Capture the cell that displays the provided text and extract its [X, Y] central coordinate. 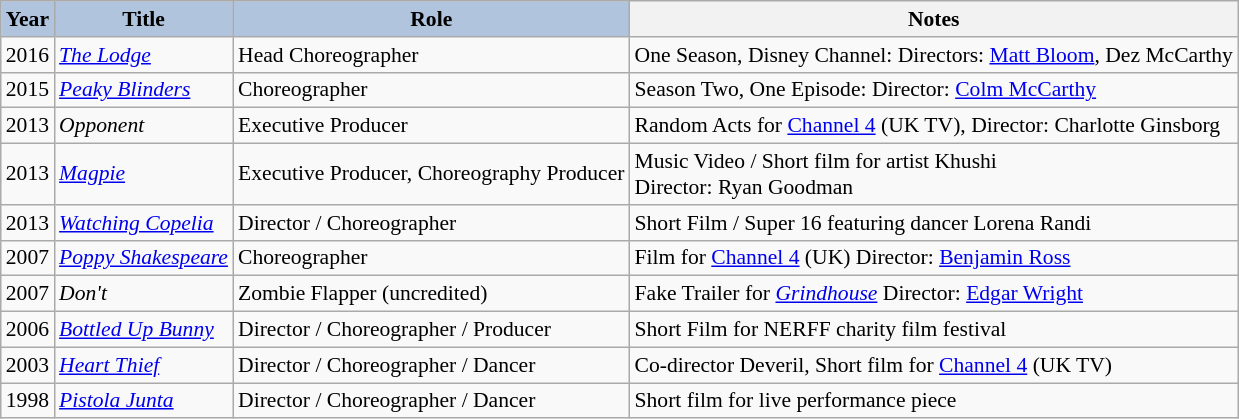
Director / Choreographer [431, 223]
Year [28, 19]
Zombie Flapper (uncredited) [431, 294]
Magpie [144, 174]
Notes [934, 19]
Bottled Up Bunny [144, 330]
Pistola Junta [144, 401]
2016 [28, 55]
Director / Choreographer / Producer [431, 330]
2015 [28, 90]
Role [431, 19]
Head Choreographer [431, 55]
Short film for live performance piece [934, 401]
Heart Thief [144, 365]
One Season, Disney Channel: Directors: Matt Bloom, Dez McCarthy [934, 55]
Peaky Blinders [144, 90]
Title [144, 19]
Film for Channel 4 (UK) Director: Benjamin Ross [934, 258]
Executive Producer [431, 126]
2003 [28, 365]
Fake Trailer for Grindhouse Director: Edgar Wright [934, 294]
Short Film / Super 16 featuring dancer Lorena Randi [934, 223]
1998 [28, 401]
Short Film for NERFF charity film festival [934, 330]
Music Video / Short film for artist KhushiDirector: Ryan Goodman [934, 174]
2006 [28, 330]
The Lodge [144, 55]
Random Acts for Channel 4 (UK TV), Director: Charlotte Ginsborg [934, 126]
Don't [144, 294]
Opponent [144, 126]
Season Two, One Episode: Director: Colm McCarthy [934, 90]
Watching Copelia [144, 223]
Executive Producer, Choreography Producer [431, 174]
Co-director Deveril, Short film for Channel 4 (UK TV) [934, 365]
Poppy Shakespeare [144, 258]
